Pinpoint the cell where the given text exists, returning its [X, Y] midpoint coordinate. 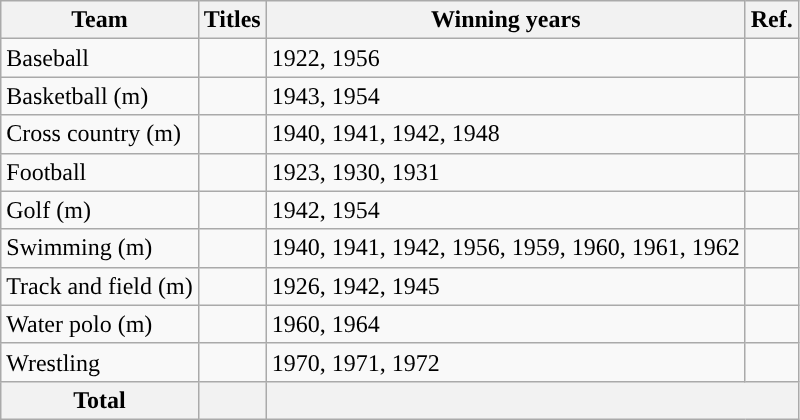
1940, 1941, 1942, 1956, 1959, 1960, 1961, 1962 [506, 248]
Football [100, 172]
Basketball (m) [100, 96]
Swimming (m) [100, 248]
1940, 1941, 1942, 1948 [506, 134]
Team [100, 20]
Winning years [506, 20]
Baseball [100, 58]
1922, 1956 [506, 58]
Track and field (m) [100, 286]
1926, 1942, 1945 [506, 286]
Titles [232, 20]
1970, 1971, 1972 [506, 362]
1942, 1954 [506, 210]
Golf (m) [100, 210]
Ref. [772, 20]
1923, 1930, 1931 [506, 172]
Cross country (m) [100, 134]
Water polo (m) [100, 324]
1960, 1964 [506, 324]
Total [100, 400]
Wrestling [100, 362]
1943, 1954 [506, 96]
